Return the [x, y] coordinate for the center point of the cell that contains the specified text.  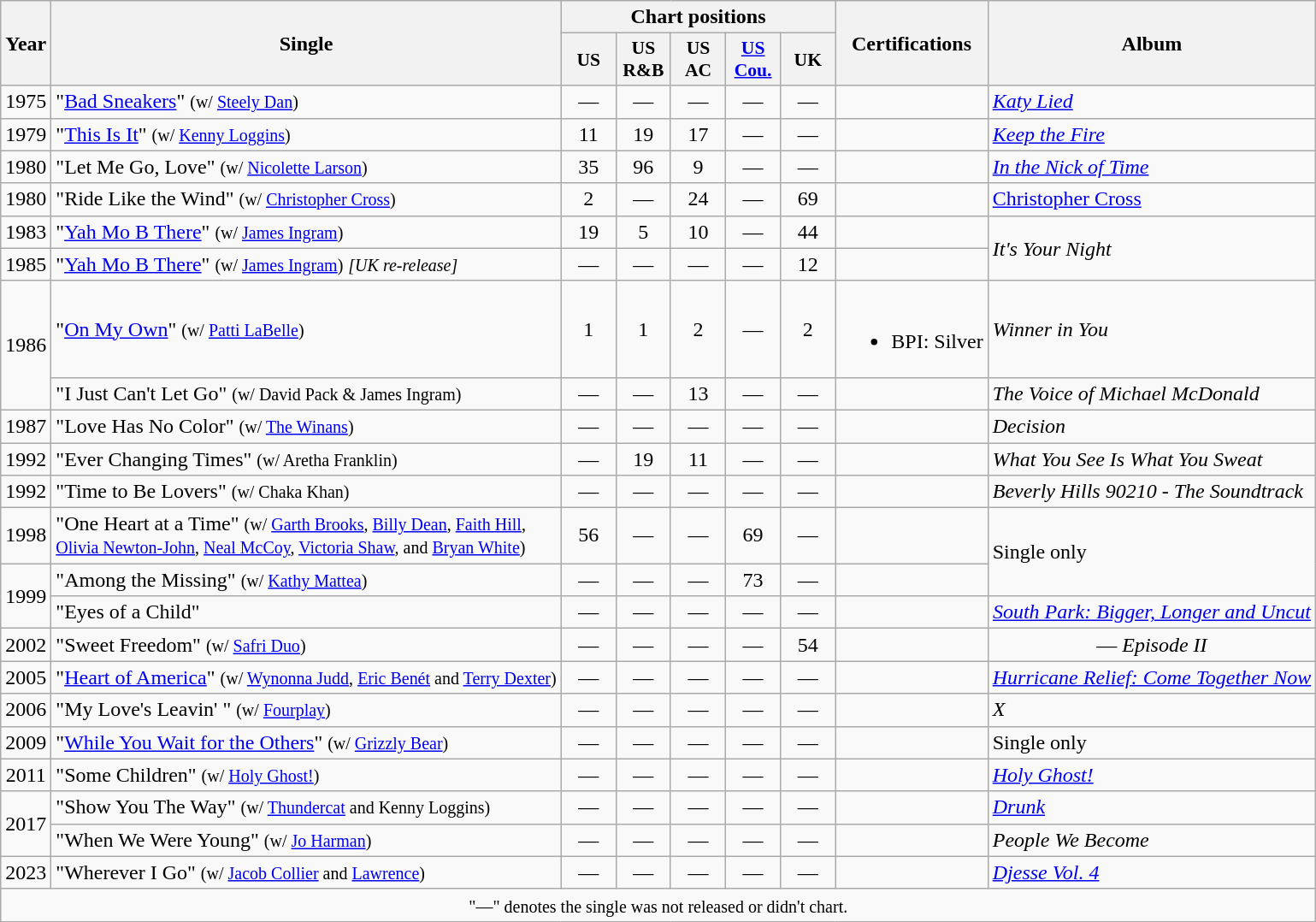
1986 [26, 346]
In the Nick of Time [1151, 167]
UK [808, 60]
Katy Lied [1151, 102]
1979 [26, 134]
2005 [26, 677]
2023 [26, 872]
US AC [698, 60]
2009 [26, 742]
2017 [26, 824]
"I Just Can't Let Go" (w/ David Pack & James Ingram) [306, 393]
"Eyes of a Child" [306, 612]
"Time to Be Lovers" (w/ Chaka Khan) [306, 492]
"Some Children" (w/ Holy Ghost!) [306, 775]
"Ride Like the Wind" (w/ Christopher Cross) [306, 199]
Hurricane Relief: Come Together Now [1151, 677]
What You See Is What You Sweat [1151, 459]
9 [698, 167]
1998 [26, 535]
5 [643, 232]
56 [588, 535]
"Heart of America" (w/ Wynonna Judd, Eric Benét and Terry Dexter) [306, 677]
1999 [26, 596]
"While You Wait for the Others" (w/ Grizzly Bear) [306, 742]
35 [588, 167]
12 [808, 264]
— Episode II [1151, 645]
People We Become [1151, 840]
24 [698, 199]
South Park: Bigger, Longer and Uncut [1151, 612]
Drunk [1151, 807]
"On My Own" (w/ Patti LaBelle) [306, 328]
1985 [26, 264]
1983 [26, 232]
"One Heart at a Time" (w/ Garth Brooks, Billy Dean, Faith Hill,Olivia Newton-John, Neal McCoy, Victoria Shaw, and Bryan White) [306, 535]
"Ever Changing Times" (w/ Aretha Franklin) [306, 459]
US R&B [643, 60]
US [588, 60]
"Love Has No Color" (w/ The Winans) [306, 426]
Album [1151, 43]
1987 [26, 426]
BPI: Silver [912, 328]
Winner in You [1151, 328]
X [1151, 710]
Keep the Fire [1151, 134]
"My Love's Leavin' " (w/ Fourplay) [306, 710]
54 [808, 645]
"When We Were Young" (w/ Jo Harman) [306, 840]
Certifications [912, 43]
The Voice of Michael McDonald [1151, 393]
Beverly Hills 90210 - The Soundtrack [1151, 492]
"Let Me Go, Love" (w/ Nicolette Larson) [306, 167]
2002 [26, 645]
96 [643, 167]
Holy Ghost! [1151, 775]
"Sweet Freedom" (w/ Safri Duo) [306, 645]
"Wherever I Go" (w/ Jacob Collier and Lawrence) [306, 872]
"Yah Mo B There" (w/ James Ingram) [306, 232]
Djesse Vol. 4 [1151, 872]
2006 [26, 710]
Year [26, 43]
"—" denotes the single was not released or didn't chart. [658, 905]
1975 [26, 102]
Decision [1151, 426]
10 [698, 232]
13 [698, 393]
Chart positions [698, 17]
73 [753, 580]
"Among the Missing" (w/ Kathy Mattea) [306, 580]
44 [808, 232]
"This Is It" (w/ Kenny Loggins) [306, 134]
US Cou. [753, 60]
2011 [26, 775]
Single [306, 43]
17 [698, 134]
"Bad Sneakers" (w/ Steely Dan) [306, 102]
"Show You The Way" (w/ Thundercat and Kenny Loggins) [306, 807]
"Yah Mo B There" (w/ James Ingram) [UK re-release] [306, 264]
Christopher Cross [1151, 199]
It's Your Night [1151, 248]
